From the cell containing the given text, extract its center point as [X, Y] coordinate. 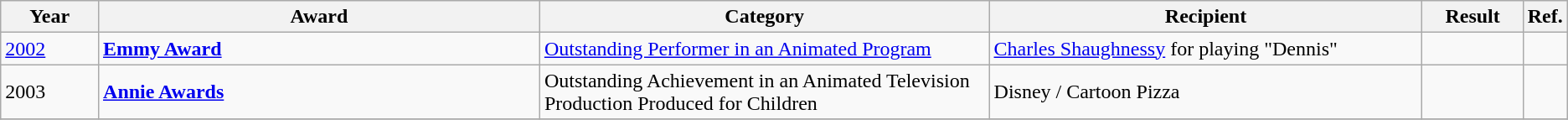
Outstanding Performer in an Animated Program [764, 49]
Outstanding Achievement in an Animated Television Production Produced for Children [764, 92]
Recipient [1206, 17]
Ref. [1545, 17]
Charles Shaughnessy for playing "Dennis" [1206, 49]
Disney / Cartoon Pizza [1206, 92]
Year [50, 17]
Emmy Award [320, 49]
Category [764, 17]
Annie Awards [320, 92]
Award [320, 17]
Result [1473, 17]
2003 [50, 92]
2002 [50, 49]
